Locate the cell with the specified text and output its [X, Y] center coordinate. 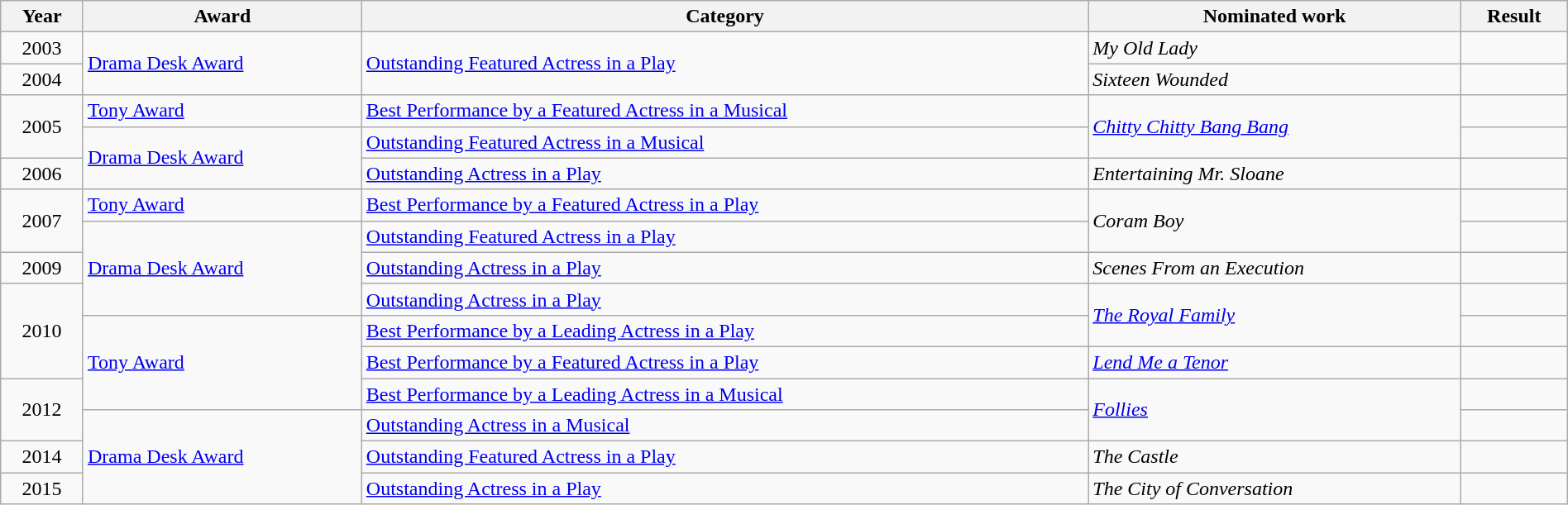
The Castle [1274, 457]
Year [42, 17]
The Royal Family [1274, 315]
Lend Me a Tenor [1274, 362]
2004 [42, 79]
2012 [42, 410]
2015 [42, 488]
Nominated work [1274, 17]
Chitty Chitty Bang Bang [1274, 126]
Scenes From an Execution [1274, 268]
2009 [42, 268]
Outstanding Actress in a Musical [724, 426]
Category [724, 17]
2006 [42, 174]
2010 [42, 331]
2014 [42, 457]
Coram Boy [1274, 221]
Best Performance by a Leading Actress in a Play [724, 331]
Sixteen Wounded [1274, 79]
My Old Lady [1274, 48]
Entertaining Mr. Sloane [1274, 174]
2003 [42, 48]
The City of Conversation [1274, 488]
Best Performance by a Featured Actress in a Musical [724, 111]
Follies [1274, 410]
Outstanding Featured Actress in a Musical [724, 142]
2005 [42, 126]
2007 [42, 221]
Award [222, 17]
Result [1513, 17]
Best Performance by a Leading Actress in a Musical [724, 394]
